From the cell containing the given text, extract its center point as [x, y] coordinate. 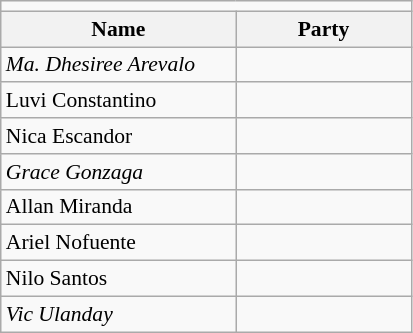
Grace Gonzaga [118, 172]
Luvi Constantino [118, 101]
Allan Miranda [118, 207]
Name [118, 29]
Ariel Nofuente [118, 243]
Nilo Santos [118, 279]
Nica Escandor [118, 136]
Ma. Dhesiree Arevalo [118, 65]
Party [324, 29]
Vic Ulanday [118, 314]
